Find where the given text appears and provide that cell's center as (x, y) coordinate. 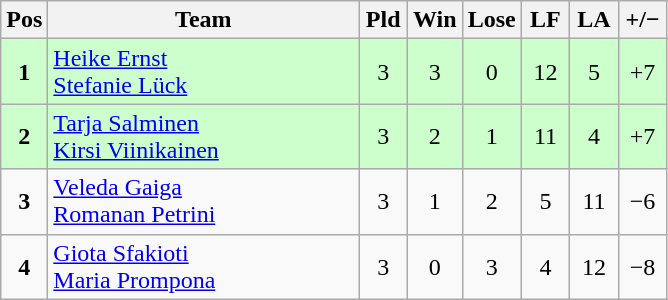
Win (434, 20)
Lose (492, 20)
LF (546, 20)
Pld (384, 20)
Team (204, 20)
+/− (642, 20)
−8 (642, 266)
Veleda Gaiga Romanan Petrini (204, 202)
Tarja Salminen Kirsi Viinikainen (204, 136)
Giota Sfakioti Maria Prompona (204, 266)
−6 (642, 202)
Heike Ernst Stefanie Lück (204, 72)
Pos (24, 20)
LA (594, 20)
